Return [x, y] of the center of cell containing provided text 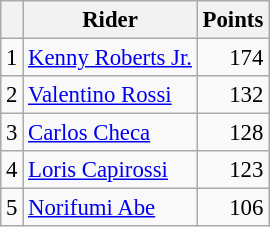
Rider [110, 20]
Valentino Rossi [110, 95]
128 [232, 133]
106 [232, 208]
1 [12, 58]
5 [12, 208]
Norifumi Abe [110, 208]
Kenny Roberts Jr. [110, 58]
174 [232, 58]
123 [232, 170]
4 [12, 170]
Carlos Checa [110, 133]
3 [12, 133]
2 [12, 95]
Points [232, 20]
132 [232, 95]
Loris Capirossi [110, 170]
